Extract the (x, y) coordinate from the center of the cell holding the provided text.  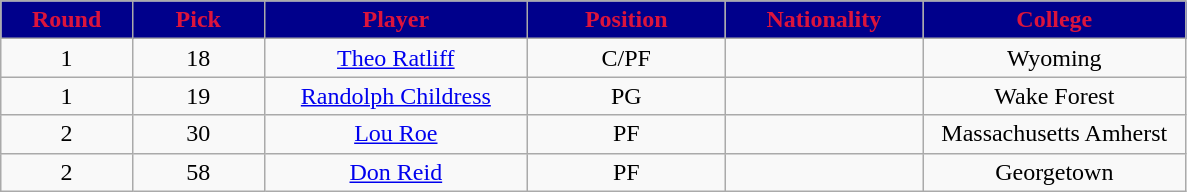
18 (198, 58)
Wyoming (1054, 58)
Pick (198, 20)
Georgetown (1054, 172)
C/PF (627, 58)
58 (198, 172)
30 (198, 134)
College (1054, 20)
Don Reid (396, 172)
Massachusetts Amherst (1054, 134)
Wake Forest (1054, 96)
Theo Ratliff (396, 58)
Position (627, 20)
Player (396, 20)
19 (198, 96)
Nationality (824, 20)
Randolph Childress (396, 96)
Round (67, 20)
Lou Roe (396, 134)
PG (627, 96)
